Return [X, Y] of the center of cell containing provided text 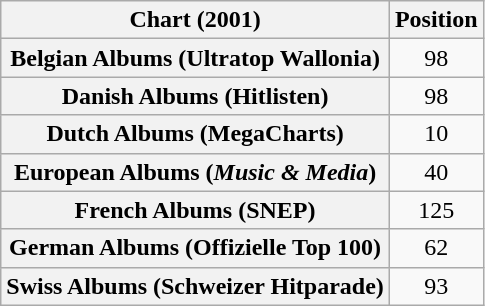
Danish Albums (Hitlisten) [196, 96]
Belgian Albums (Ultratop Wallonia) [196, 58]
62 [436, 248]
40 [436, 172]
European Albums (Music & Media) [196, 172]
French Albums (SNEP) [196, 210]
125 [436, 210]
93 [436, 286]
Chart (2001) [196, 20]
10 [436, 134]
Dutch Albums (MegaCharts) [196, 134]
Swiss Albums (Schweizer Hitparade) [196, 286]
Position [436, 20]
German Albums (Offizielle Top 100) [196, 248]
